From the cell containing the given text, extract its center point as [x, y] coordinate. 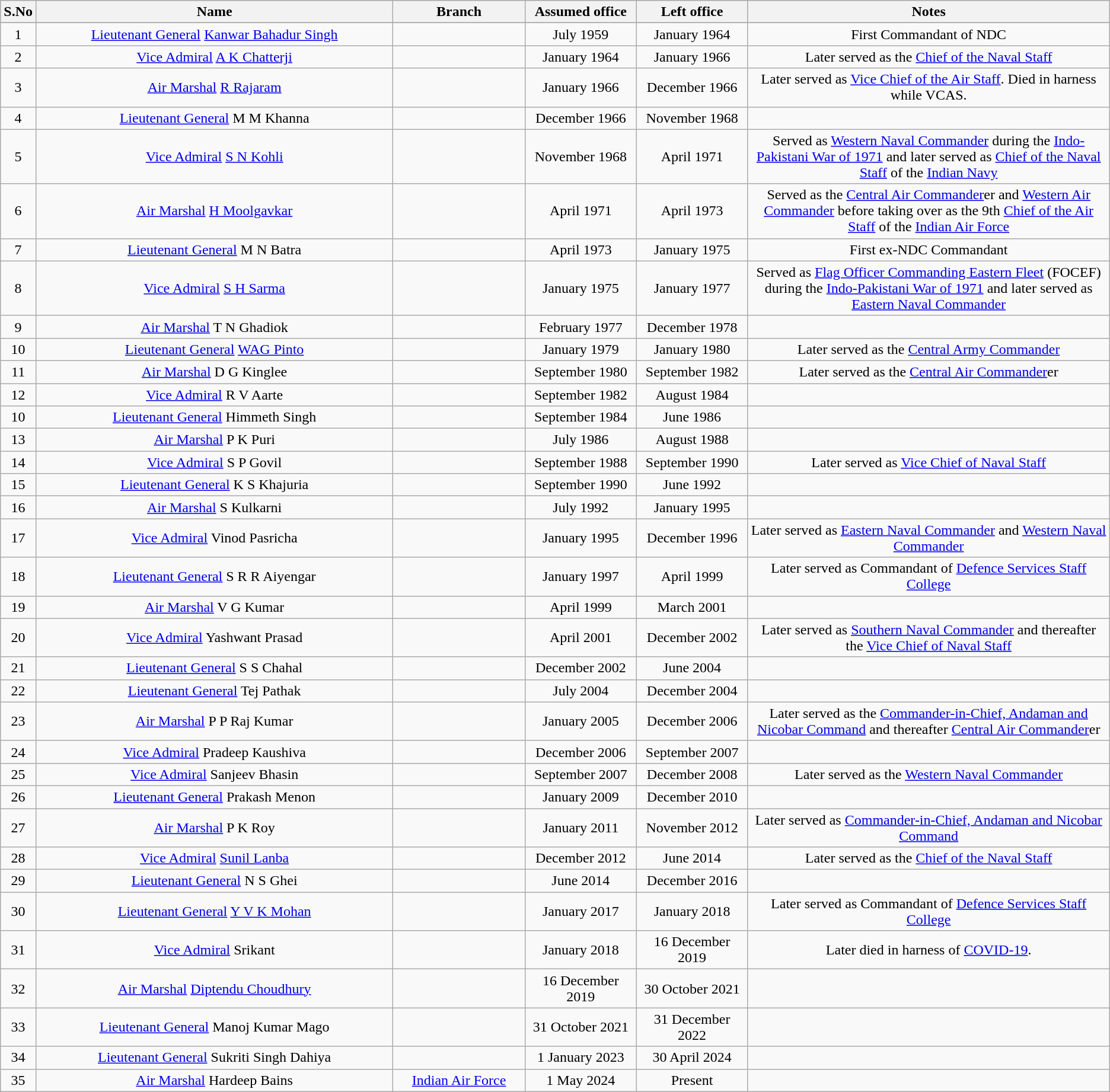
13 [18, 440]
Served as Flag Officer Commanding Eastern Fleet (FOCEF) during the Indo-Pakistani War of 1971 and later served as Eastern Naval Commander [929, 288]
First ex-NDC Commandant [929, 250]
2 [18, 57]
November 2012 [692, 828]
December 2004 [692, 691]
19 [18, 607]
Later served as Commander-in-Chief, Andaman and Nicobar Command [929, 828]
Vice Admiral Sunil Lanba [214, 858]
January 2011 [580, 828]
Vice Admiral A K Chatterji [214, 57]
12 [18, 394]
1 January 2023 [580, 1058]
Lieutenant General Sukriti Singh Dahiya [214, 1058]
Lieutenant General Manoj Kumar Mago [214, 1027]
34 [18, 1058]
30 [18, 912]
Later served as the Central Army Commander [929, 349]
35 [18, 1080]
1 [18, 34]
18 [18, 576]
December 2008 [692, 774]
31 [18, 950]
June 1992 [692, 485]
September 1984 [580, 417]
21 [18, 668]
January 2005 [580, 721]
January 2017 [580, 912]
Vice Admiral S N Kohli [214, 157]
Lieutenant General WAG Pinto [214, 349]
Lieutenant General Himmeth Singh [214, 417]
April 2001 [580, 638]
Later died in harness of COVID-19. [929, 950]
August 1984 [692, 394]
Air Marshal P K Roy [214, 828]
Later served as the Western Naval Commander [929, 774]
Indian Air Force [459, 1080]
February 1977 [580, 327]
Notes [929, 12]
Lieutenant General Y V K Mohan [214, 912]
July 1986 [580, 440]
Lieutenant General K S Khajuria [214, 485]
January 1977 [692, 288]
30 October 2021 [692, 989]
31 December 2022 [692, 1027]
December 2016 [692, 881]
Lieutenant General M M Khanna [214, 118]
Vice Admiral S H Sarma [214, 288]
Branch [459, 12]
29 [18, 881]
Air Marshal P P Raj Kumar [214, 721]
Air Marshal D G Kinglee [214, 372]
5 [18, 157]
Name [214, 12]
Lieutenant General Kanwar Bahadur Singh [214, 34]
Air Marshal T N Ghadiok [214, 327]
26 [18, 797]
January 1979 [580, 349]
28 [18, 858]
Left office [692, 12]
Vice Admiral Srikant [214, 950]
23 [18, 721]
1 May 2024 [580, 1080]
22 [18, 691]
January 2009 [580, 797]
Air Marshal Diptendu Choudhury [214, 989]
March 2001 [692, 607]
S.No [18, 12]
17 [18, 538]
Vice Admiral Pradeep Kaushiva [214, 752]
Air Marshal Hardeep Bains [214, 1080]
Later served as the Central Air Commanderer [929, 372]
Air Marshal P K Puri [214, 440]
7 [18, 250]
30 April 2024 [692, 1058]
Air Marshal V G Kumar [214, 607]
September 1980 [580, 372]
27 [18, 828]
Later served as Eastern Naval Commander and Western Naval Commander [929, 538]
January 1997 [580, 576]
June 1986 [692, 417]
Later served as the Commander-in-Chief, Andaman and Nicobar Command and thereafter Central Air Commanderer [929, 721]
July 2004 [580, 691]
Air Marshal H Moolgavkar [214, 211]
Vice Admiral Yashwant Prasad [214, 638]
6 [18, 211]
July 1959 [580, 34]
July 1992 [580, 507]
December 2012 [580, 858]
January 1980 [692, 349]
Later served as Southern Naval Commander and thereafter the Vice Chief of Naval Staff [929, 638]
8 [18, 288]
December 1978 [692, 327]
14 [18, 462]
September 1988 [580, 462]
Lieutenant General N S Ghei [214, 881]
Lieutenant General S R R Aiyengar [214, 576]
Vice Admiral Sanjeev Bhasin [214, 774]
Air Marshal S Kulkarni [214, 507]
9 [18, 327]
Lieutenant General Tej Pathak [214, 691]
11 [18, 372]
32 [18, 989]
December 1996 [692, 538]
Vice Admiral R V Aarte [214, 394]
Present [692, 1080]
Air Marshal R Rajaram [214, 88]
4 [18, 118]
16 [18, 507]
20 [18, 638]
Lieutenant General M N Batra [214, 250]
August 1988 [692, 440]
15 [18, 485]
Served as Western Naval Commander during the Indo-Pakistani War of 1971 and later served as Chief of the Naval Staff of the Indian Navy [929, 157]
Later served as Vice Chief of Naval Staff [929, 462]
31 October 2021 [580, 1027]
June 2004 [692, 668]
Later served as Vice Chief of the Air Staff. Died in harness while VCAS. [929, 88]
Assumed office [580, 12]
Vice Admiral S P Govil [214, 462]
Lieutenant General S S Chahal [214, 668]
3 [18, 88]
24 [18, 752]
33 [18, 1027]
Lieutenant General Prakash Menon [214, 797]
Served as the Central Air Commanderer and Western Air Commander before taking over as the 9th Chief of the Air Staff of the Indian Air Force [929, 211]
December 2010 [692, 797]
First Commandant of NDC [929, 34]
Vice Admiral Vinod Pasricha [214, 538]
25 [18, 774]
